Return [x, y] of the center of cell containing provided text 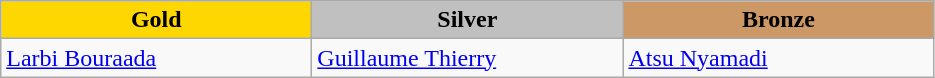
Guillaume Thierry [468, 58]
Atsu Nyamadi [778, 58]
Bronze [778, 20]
Silver [468, 20]
Larbi Bouraada [156, 58]
Gold [156, 20]
